Extract the [X, Y] coordinate from the center of the cell holding the provided text.  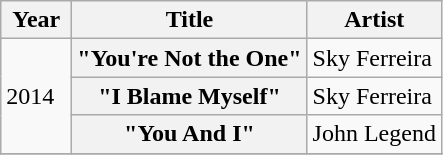
2014 [36, 96]
"You're Not the One" [190, 58]
Year [36, 20]
John Legend [374, 134]
"I Blame Myself" [190, 96]
Title [190, 20]
Artist [374, 20]
"You And I" [190, 134]
